Return the (X, Y) coordinate for the center point of the cell that contains the specified text.  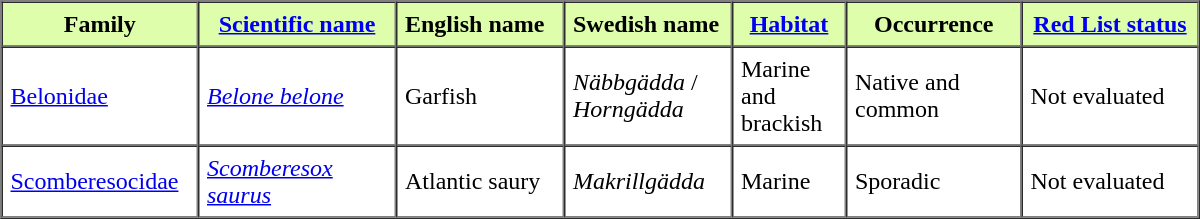
Scomberesocidae (100, 182)
Belonidae (100, 96)
Marine and brackish (789, 96)
Näbbgädda / Horngädda (648, 96)
Belone belone (297, 96)
Scientific name (297, 24)
Sporadic (934, 182)
Swedish name (648, 24)
Makrillgädda (648, 182)
Red List status (1110, 24)
Marine (789, 182)
Native and common (934, 96)
Atlantic saury (480, 182)
Occurrence (934, 24)
Habitat (789, 24)
Scomberesox saurus (297, 182)
English name (480, 24)
Garfish (480, 96)
Family (100, 24)
